Locate the cell with the specified text and output its (x, y) center coordinate. 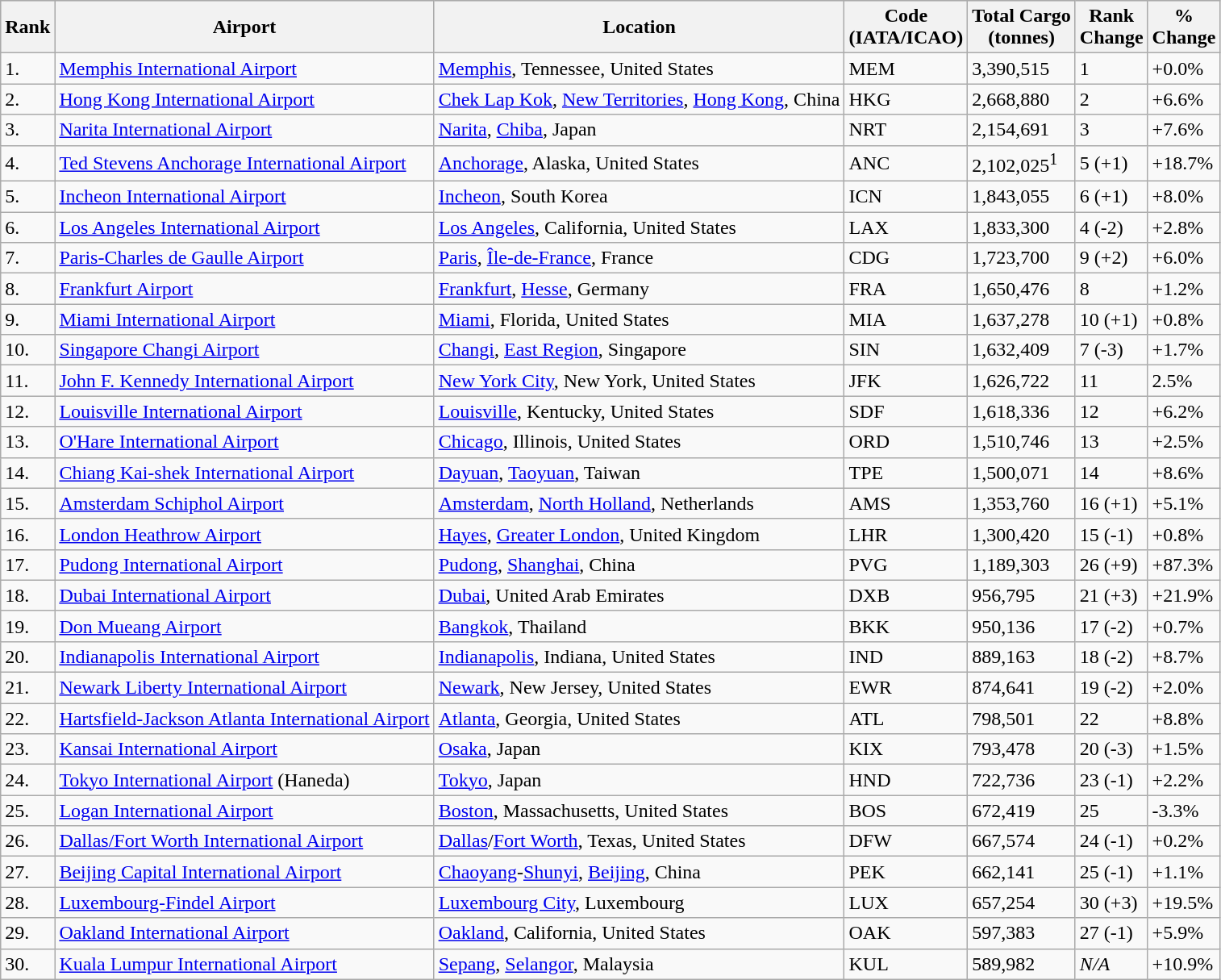
8. (27, 289)
Dubai International Airport (244, 595)
+6.0% (1184, 258)
Memphis, Tennessee, United States (639, 69)
657,254 (1022, 903)
Kuala Lumpur International Airport (244, 964)
1 (1111, 69)
2,102,0251 (1022, 163)
597,383 (1022, 933)
Dubai, United Arab Emirates (639, 595)
+8.6% (1184, 473)
+2.0% (1184, 688)
23. (27, 749)
LAX (906, 227)
Newark, New Jersey, United States (639, 688)
NRT (906, 130)
Incheon International Airport (244, 197)
Singapore Changi Airport (244, 350)
1,723,700 (1022, 258)
667,574 (1022, 841)
3,390,515 (1022, 69)
Atlanta, Georgia, United States (639, 719)
+0.0% (1184, 69)
Miami International Airport (244, 319)
Changi, East Region, Singapore (639, 350)
23 (-1) (1111, 780)
+0.2% (1184, 841)
Location (639, 27)
DFW (906, 841)
672,419 (1022, 811)
+1.7% (1184, 350)
+5.9% (1184, 933)
26 (+9) (1111, 565)
+8.0% (1184, 197)
25. (27, 811)
DXB (906, 595)
1,500,071 (1022, 473)
Pudong International Airport (244, 565)
Frankfurt, Hesse, Germany (639, 289)
15. (27, 503)
+2.2% (1184, 780)
26. (27, 841)
Frankfurt Airport (244, 289)
3. (27, 130)
1,833,300 (1022, 227)
%Change (1184, 27)
19 (-2) (1111, 688)
1,843,055 (1022, 197)
19. (27, 626)
BKK (906, 626)
OAK (906, 933)
ANC (906, 163)
Chicago, Illinois, United States (639, 442)
11. (27, 381)
MEM (906, 69)
+18.7% (1184, 163)
Code(IATA/ICAO) (906, 27)
3 (1111, 130)
874,641 (1022, 688)
24 (-1) (1111, 841)
PVG (906, 565)
12. (27, 411)
Total Cargo(tonnes) (1022, 27)
SIN (906, 350)
+8.7% (1184, 657)
+19.5% (1184, 903)
ORD (906, 442)
RankChange (1111, 27)
16. (27, 534)
+1.5% (1184, 749)
KUL (906, 964)
7 (-3) (1111, 350)
-3.3% (1184, 811)
11 (1111, 381)
14 (1111, 473)
22. (27, 719)
889,163 (1022, 657)
+2.5% (1184, 442)
CDG (906, 258)
Chek Lap Kok, New Territories, Hong Kong, China (639, 99)
TPE (906, 473)
1,300,420 (1022, 534)
589,982 (1022, 964)
1,510,746 (1022, 442)
Narita, Chiba, Japan (639, 130)
Amsterdam Schiphol Airport (244, 503)
MIA (906, 319)
Hayes, Greater London, United Kingdom (639, 534)
Anchorage, Alaska, United States (639, 163)
2.5% (1184, 381)
24. (27, 780)
9. (27, 319)
Logan International Airport (244, 811)
Indianapolis, Indiana, United States (639, 657)
1,618,336 (1022, 411)
+1.1% (1184, 872)
4. (27, 163)
2 (1111, 99)
21 (+3) (1111, 595)
+7.6% (1184, 130)
Osaka, Japan (639, 749)
662,141 (1022, 872)
Kansai International Airport (244, 749)
1,632,409 (1022, 350)
27. (27, 872)
Oakland, California, United States (639, 933)
Los Angeles, California, United States (639, 227)
Memphis International Airport (244, 69)
JFK (906, 381)
Tokyo, Japan (639, 780)
+10.9% (1184, 964)
10 (+1) (1111, 319)
17 (-2) (1111, 626)
15 (-1) (1111, 534)
+87.3% (1184, 565)
Dallas/Fort Worth, Texas, United States (639, 841)
27 (-1) (1111, 933)
21. (27, 688)
2,154,691 (1022, 130)
Miami, Florida, United States (639, 319)
793,478 (1022, 749)
1,626,722 (1022, 381)
17. (27, 565)
18 (-2) (1111, 657)
HND (906, 780)
8 (1111, 289)
Dayuan, Taoyuan, Taiwan (639, 473)
Pudong, Shanghai, China (639, 565)
12 (1111, 411)
Don Mueang Airport (244, 626)
LHR (906, 534)
25 (-1) (1111, 872)
1,353,760 (1022, 503)
10. (27, 350)
New York City, New York, United States (639, 381)
20. (27, 657)
Louisville, Kentucky, United States (639, 411)
14. (27, 473)
950,136 (1022, 626)
ATL (906, 719)
O'Hare International Airport (244, 442)
Oakland International Airport (244, 933)
1,189,303 (1022, 565)
Amsterdam, North Holland, Netherlands (639, 503)
1,650,476 (1022, 289)
Hong Kong International Airport (244, 99)
PEK (906, 872)
2,668,880 (1022, 99)
BOS (906, 811)
London Heathrow Airport (244, 534)
Airport (244, 27)
+8.8% (1184, 719)
Hartsfield-Jackson Atlanta International Airport (244, 719)
HKG (906, 99)
+0.7% (1184, 626)
KIX (906, 749)
Dallas/Fort Worth International Airport (244, 841)
5 (+1) (1111, 163)
5. (27, 197)
2. (27, 99)
Bangkok, Thailand (639, 626)
EWR (906, 688)
+21.9% (1184, 595)
22 (1111, 719)
30. (27, 964)
25 (1111, 811)
Luxembourg City, Luxembourg (639, 903)
+6.2% (1184, 411)
30 (+3) (1111, 903)
Indianapolis International Airport (244, 657)
Tokyo International Airport (Haneda) (244, 780)
29. (27, 933)
956,795 (1022, 595)
20 (-3) (1111, 749)
16 (+1) (1111, 503)
FRA (906, 289)
Boston, Massachusetts, United States (639, 811)
Chaoyang-Shunyi, Beijing, China (639, 872)
798,501 (1022, 719)
4 (-2) (1111, 227)
9 (+2) (1111, 258)
Louisville International Airport (244, 411)
1. (27, 69)
Paris-Charles de Gaulle Airport (244, 258)
Newark Liberty International Airport (244, 688)
+1.2% (1184, 289)
SDF (906, 411)
7. (27, 258)
Narita International Airport (244, 130)
+5.1% (1184, 503)
ICN (906, 197)
Luxembourg-Findel Airport (244, 903)
LUX (906, 903)
+6.6% (1184, 99)
John F. Kennedy International Airport (244, 381)
N/A (1111, 964)
Ted Stevens Anchorage International Airport (244, 163)
AMS (906, 503)
Sepang, Selangor, Malaysia (639, 964)
Incheon, South Korea (639, 197)
1,637,278 (1022, 319)
Beijing Capital International Airport (244, 872)
Los Angeles International Airport (244, 227)
13 (1111, 442)
13. (27, 442)
722,736 (1022, 780)
IND (906, 657)
Paris, Île-de-France, France (639, 258)
28. (27, 903)
18. (27, 595)
Chiang Kai-shek International Airport (244, 473)
Rank (27, 27)
6 (+1) (1111, 197)
+2.8% (1184, 227)
6. (27, 227)
